Capture the cell that displays the provided text and extract its (X, Y) central coordinate. 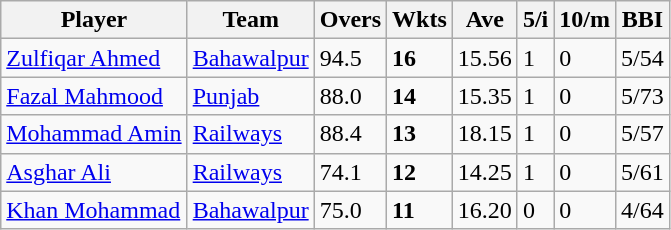
Team (250, 20)
Punjab (250, 96)
16 (420, 58)
15.35 (484, 96)
4/64 (642, 210)
14.25 (484, 172)
BBI (642, 20)
Overs (350, 20)
18.15 (484, 134)
94.5 (350, 58)
12 (420, 172)
5/73 (642, 96)
Ave (484, 20)
Wkts (420, 20)
5/54 (642, 58)
5/i (535, 20)
Player (94, 20)
Fazal Mahmood (94, 96)
Asghar Ali (94, 172)
10/m (585, 20)
88.4 (350, 134)
11 (420, 210)
74.1 (350, 172)
5/57 (642, 134)
16.20 (484, 210)
13 (420, 134)
75.0 (350, 210)
Mohammad Amin (94, 134)
5/61 (642, 172)
Zulfiqar Ahmed (94, 58)
88.0 (350, 96)
14 (420, 96)
Khan Mohammad (94, 210)
15.56 (484, 58)
